Return the [X, Y] coordinate for the center point of the cell that contains the specified text.  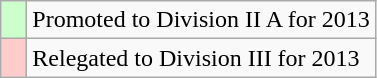
Promoted to Division II A for 2013 [201, 20]
Relegated to Division III for 2013 [201, 58]
